Output the [X, Y] coordinate of the center of the cell containing the given text.  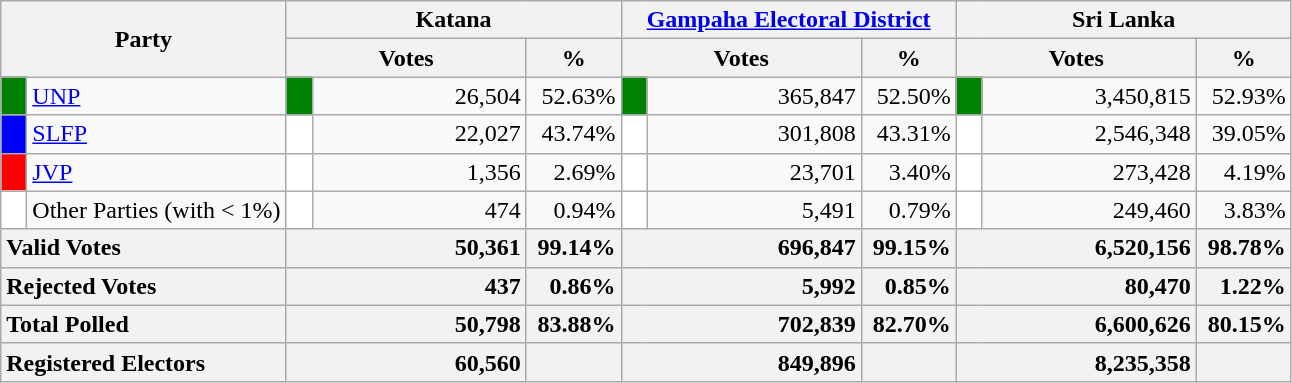
301,808 [754, 134]
99.14% [574, 248]
1,356 [419, 172]
43.74% [574, 134]
50,798 [406, 324]
3,450,815 [1089, 96]
52.93% [1244, 96]
23,701 [754, 172]
365,847 [754, 96]
Party [144, 39]
702,839 [741, 324]
Rejected Votes [144, 286]
Gampaha Electoral District [788, 20]
UNP [156, 96]
Other Parties (with < 1%) [156, 210]
4.19% [1244, 172]
80.15% [1244, 324]
6,520,156 [1076, 248]
Katana [454, 20]
Total Polled [144, 324]
5,491 [754, 210]
Registered Electors [144, 362]
22,027 [419, 134]
0.86% [574, 286]
696,847 [741, 248]
JVP [156, 172]
1.22% [1244, 286]
50,361 [406, 248]
Sri Lanka [1124, 20]
Valid Votes [144, 248]
52.50% [908, 96]
26,504 [419, 96]
2.69% [574, 172]
3.40% [908, 172]
43.31% [908, 134]
437 [406, 286]
5,992 [741, 286]
0.85% [908, 286]
39.05% [1244, 134]
83.88% [574, 324]
98.78% [1244, 248]
60,560 [406, 362]
849,896 [741, 362]
SLFP [156, 134]
80,470 [1076, 286]
82.70% [908, 324]
0.79% [908, 210]
273,428 [1089, 172]
474 [419, 210]
8,235,358 [1076, 362]
52.63% [574, 96]
6,600,626 [1076, 324]
99.15% [908, 248]
3.83% [1244, 210]
0.94% [574, 210]
2,546,348 [1089, 134]
249,460 [1089, 210]
